Determine the (X, Y) coordinate at the center of the cell enclosing the given text.  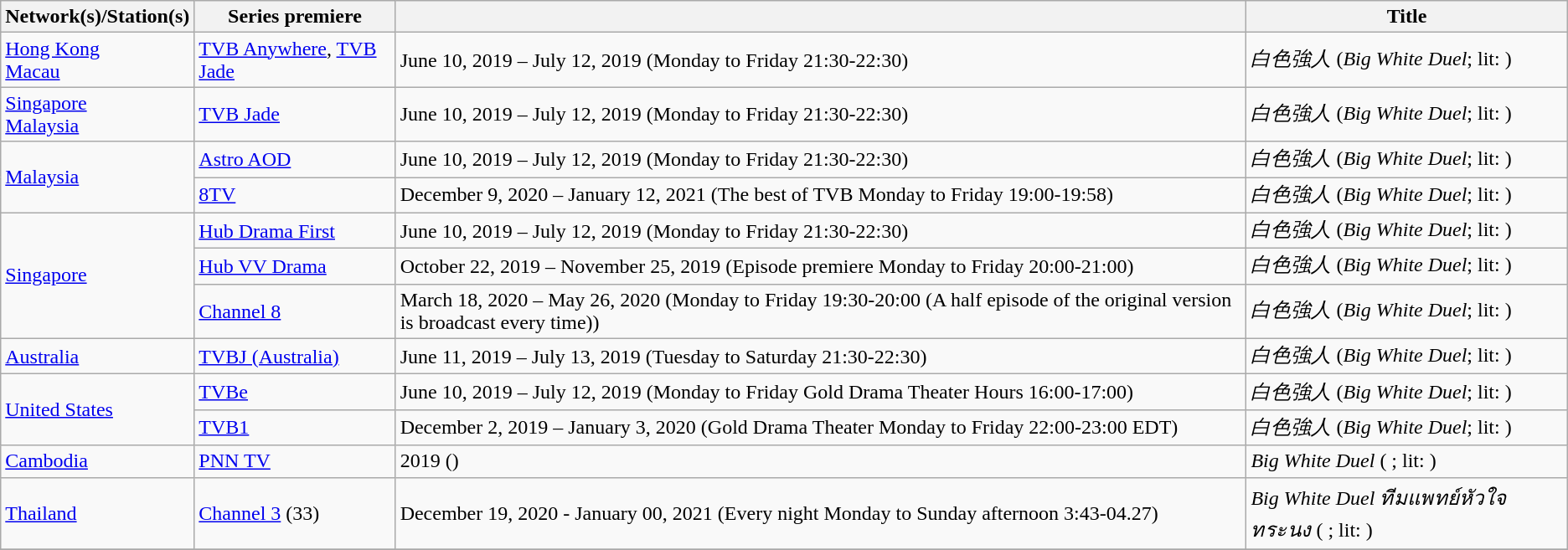
Big White Duel ทีมแพทย์หัวใจทระนง ( ; lit: ) (1407, 513)
Channel 8 (295, 311)
Cambodia (97, 461)
Channel 3 (33) (295, 513)
Hub VV Drama (295, 266)
8TV (295, 196)
Hub Drama First (295, 231)
Malaysia (97, 177)
March 18, 2020 – May 26, 2020 (Monday to Friday 19:30-20:00 (A half episode of the original version is broadcast every time)) (821, 311)
Thailand (97, 513)
Title (1407, 17)
Network(s)/Station(s) (97, 17)
TVBJ (Australia) (295, 357)
2019 () (821, 461)
PNN TV (295, 461)
TVBe (295, 392)
December 9, 2020 – January 12, 2021 (The best of TVB Monday to Friday 19:00-19:58) (821, 196)
Astro AOD (295, 159)
June 10, 2019 – July 12, 2019 (Monday to Friday Gold Drama Theater Hours 16:00-17:00) (821, 392)
TVB Anywhere, TVB Jade (295, 60)
December 2, 2019 – January 3, 2020 (Gold Drama Theater Monday to Friday 22:00-23:00 EDT) (821, 427)
Series premiere (295, 17)
United States (97, 410)
October 22, 2019 – November 25, 2019 (Episode premiere Monday to Friday 20:00-21:00) (821, 266)
Big White Duel ( ; lit: ) (1407, 461)
Australia (97, 357)
June 11, 2019 – July 13, 2019 (Tuesday to Saturday 21:30-22:30) (821, 357)
December 19, 2020 - January 00, 2021 (Every night Monday to Sunday afternoon 3:43-04.27) (821, 513)
Hong Kong Macau (97, 60)
Singapore Malaysia (97, 114)
Singapore (97, 275)
TVB Jade (295, 114)
TVB1 (295, 427)
